Extract the (x, y) coordinate from the center of the cell holding the provided text.  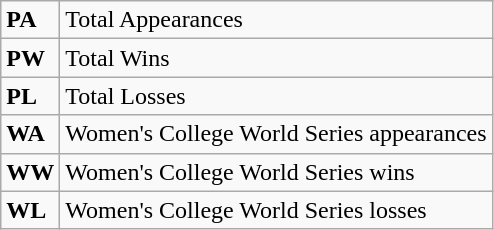
Total Wins (276, 58)
WA (30, 134)
Women's College World Series losses (276, 210)
WL (30, 210)
Total Losses (276, 96)
Women's College World Series wins (276, 172)
Women's College World Series appearances (276, 134)
Total Appearances (276, 20)
PA (30, 20)
WW (30, 172)
PW (30, 58)
PL (30, 96)
